Pinpoint the cell where the given text exists, returning its [x, y] midpoint coordinate. 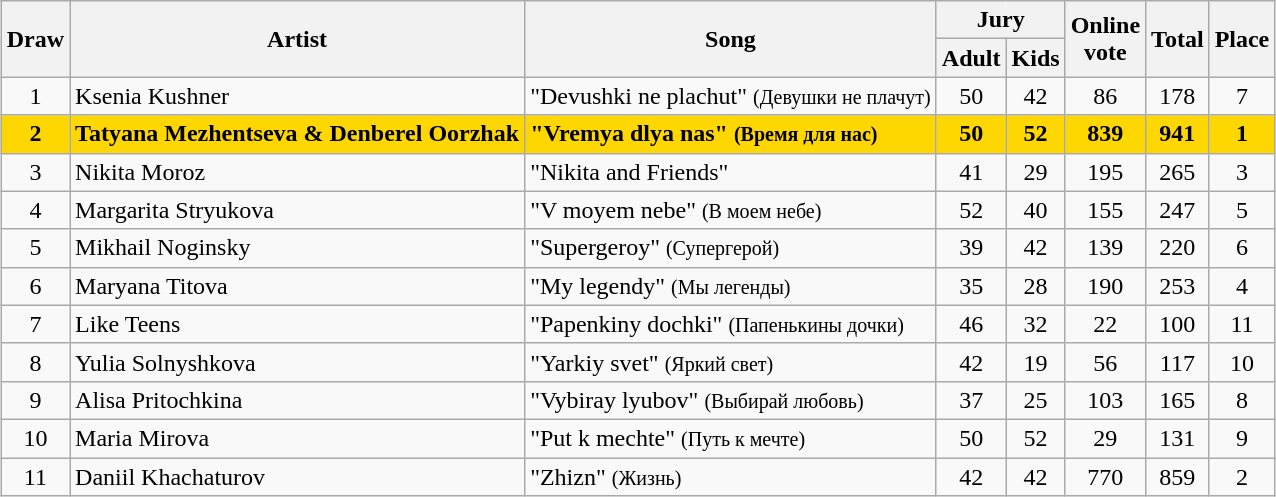
Yulia Solnyshkova [298, 362]
"Yarkiy svet" (Яркий свет) [731, 362]
39 [971, 248]
Like Teens [298, 324]
"Papenkiny dochki" (Папенькины дочки) [731, 324]
25 [1036, 400]
195 [1105, 172]
190 [1105, 286]
Onlinevote [1105, 39]
Song [731, 39]
165 [1178, 400]
Total [1178, 39]
Tatyana Mezhentseva & Denberel Oorzhak [298, 134]
"Put k mechte" (Путь к мечте) [731, 438]
22 [1105, 324]
56 [1105, 362]
Adult [971, 58]
139 [1105, 248]
Kids [1036, 58]
131 [1178, 438]
"My legendy" (Мы легенды) [731, 286]
Maria Mirova [298, 438]
178 [1178, 96]
Ksenia Kushner [298, 96]
859 [1178, 477]
35 [971, 286]
Artist [298, 39]
Alisa Pritochkina [298, 400]
"Devushki ne plachut" (Девушки не плачут) [731, 96]
86 [1105, 96]
Margarita Stryukova [298, 210]
"Vybiray lyubov" (Выбирай любовь) [731, 400]
28 [1036, 286]
247 [1178, 210]
"Zhizn" (Жизнь) [731, 477]
Mikhail Noginsky [298, 248]
839 [1105, 134]
37 [971, 400]
"Vremya dlya nas" (Время для нас) [731, 134]
"Supergeroy" (Супергерой) [731, 248]
"Nikita and Friends" [731, 172]
941 [1178, 134]
155 [1105, 210]
253 [1178, 286]
41 [971, 172]
770 [1105, 477]
46 [971, 324]
220 [1178, 248]
"V moyem nebe" (В моем небе) [731, 210]
Draw [35, 39]
32 [1036, 324]
40 [1036, 210]
117 [1178, 362]
Nikita Moroz [298, 172]
Daniil Khachaturov [298, 477]
103 [1105, 400]
100 [1178, 324]
19 [1036, 362]
265 [1178, 172]
Maryana Titova [298, 286]
Jury [1000, 20]
Place [1242, 39]
